Provide the (X, Y) coordinate of the cell's center where the given text is located.  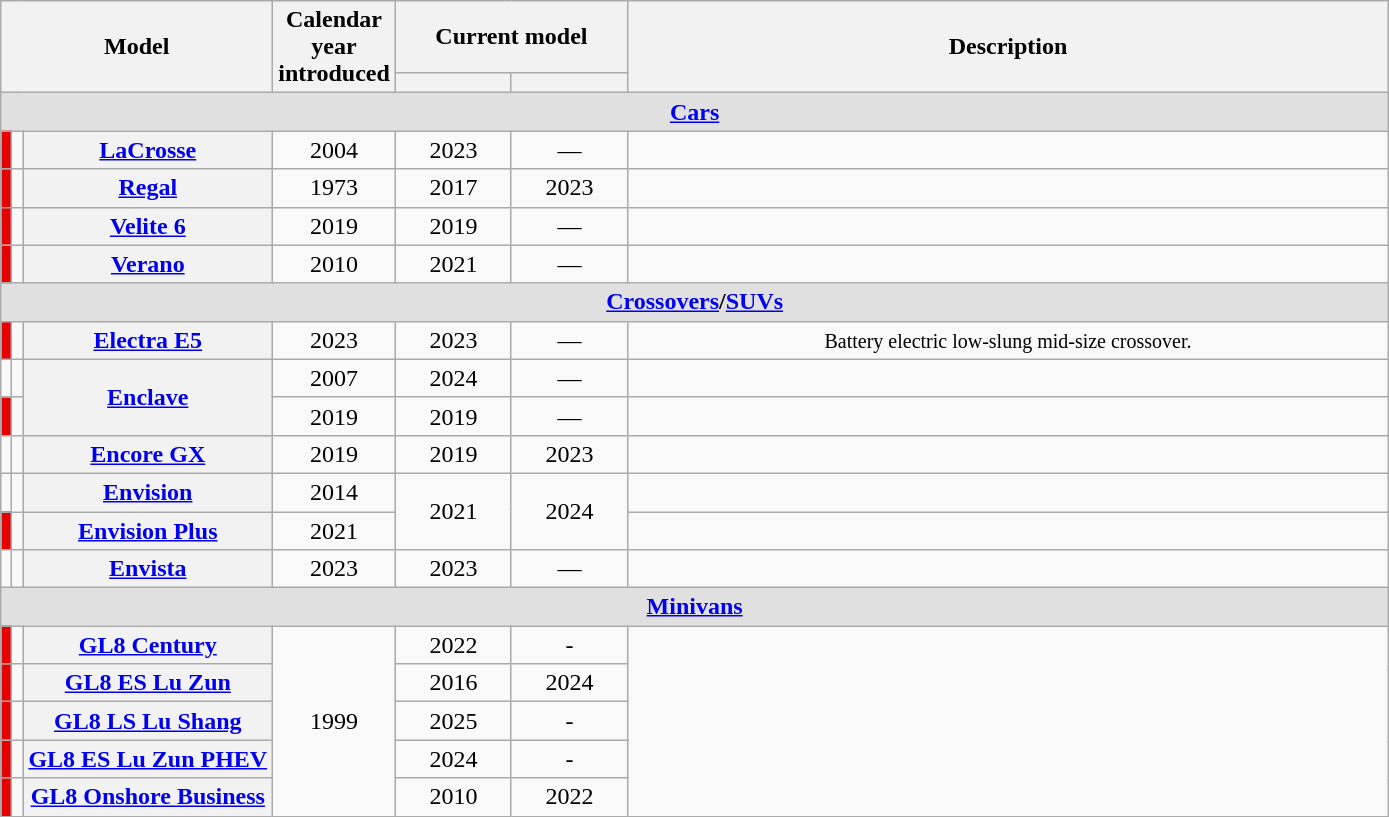
2004 (334, 150)
Calendar yearintroduced (334, 47)
1999 (334, 721)
Regal (148, 188)
Encore GX (148, 454)
Crossovers/SUVs (695, 302)
GL8 Onshore Business (148, 797)
GL8 LS Lu Shang (148, 721)
Minivans (695, 607)
Model (137, 47)
Current model (511, 36)
2017 (453, 188)
1973 (334, 188)
Battery electric low-slung mid-size crossover. (1008, 340)
Description (1008, 47)
Envision Plus (148, 531)
Verano (148, 264)
Velite 6 (148, 226)
Envision (148, 492)
Envista (148, 569)
GL8 Century (148, 645)
GL8 ES Lu Zun PHEV (148, 759)
Cars (695, 112)
LaCrosse (148, 150)
Enclave (148, 397)
2025 (453, 721)
2007 (334, 378)
Electra E5 (148, 340)
2016 (453, 683)
2014 (334, 492)
GL8 ES Lu Zun (148, 683)
